Return [X, Y] of the center of cell containing provided text 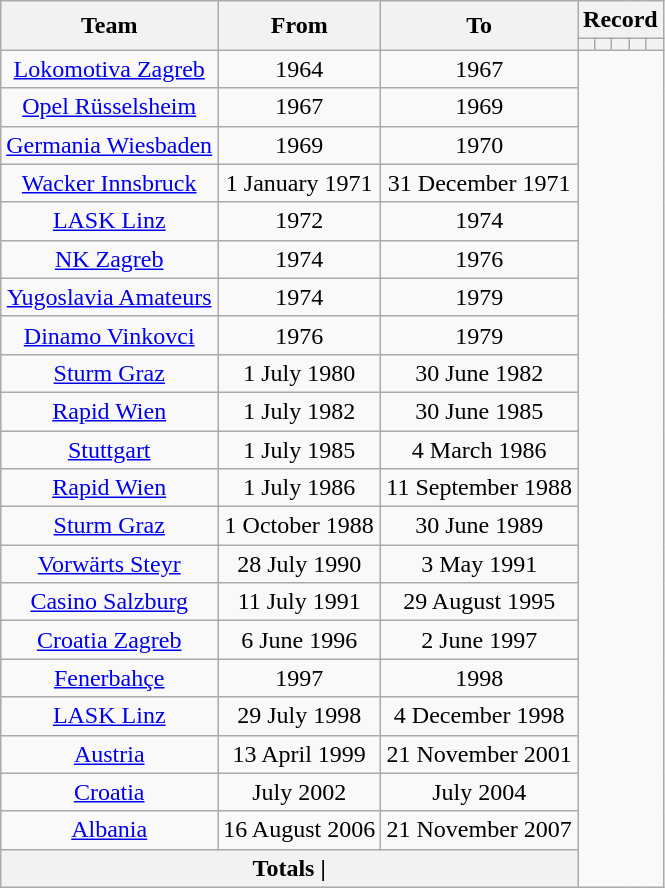
To [480, 26]
Wacker Innsbruck [110, 183]
Vorwärts Steyr [110, 564]
July 2002 [300, 792]
1964 [300, 69]
NK Zagreb [110, 259]
29 July 1998 [300, 716]
Austria [110, 754]
30 June 1989 [480, 526]
28 July 1990 [300, 564]
Lokomotiva Zagreb [110, 69]
1 July 1980 [300, 373]
July 2004 [480, 792]
1 July 1982 [300, 411]
3 May 1991 [480, 564]
13 April 1999 [300, 754]
Yugoslavia Amateurs [110, 297]
16 August 2006 [300, 830]
Record [621, 20]
11 September 1988 [480, 488]
31 December 1971 [480, 183]
Opel Rüsselsheim [110, 107]
2 June 1997 [480, 640]
Croatia [110, 792]
Albania [110, 830]
4 December 1998 [480, 716]
30 June 1985 [480, 411]
Stuttgart [110, 449]
Germania Wiesbaden [110, 145]
1 January 1971 [300, 183]
Totals | [290, 868]
Croatia Zagreb [110, 640]
Casino Salzburg [110, 602]
6 June 1996 [300, 640]
1998 [480, 678]
Dinamo Vinkovci [110, 335]
1 October 1988 [300, 526]
Fenerbahçe [110, 678]
From [300, 26]
Team [110, 26]
1997 [300, 678]
1972 [300, 221]
1 July 1986 [300, 488]
4 March 1986 [480, 449]
1 July 1985 [300, 449]
1970 [480, 145]
11 July 1991 [300, 602]
21 November 2001 [480, 754]
29 August 1995 [480, 602]
30 June 1982 [480, 373]
21 November 2007 [480, 830]
